Locate the cell with the specified text and output its (x, y) center coordinate. 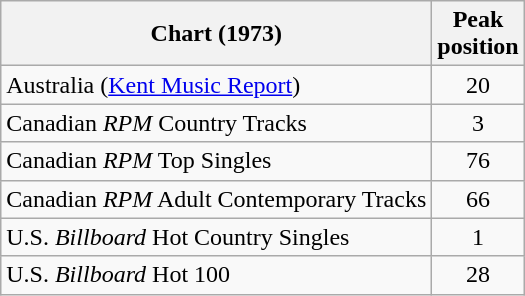
Canadian RPM Top Singles (216, 161)
Chart (1973) (216, 34)
U.S. Billboard Hot 100 (216, 275)
28 (478, 275)
3 (478, 123)
66 (478, 199)
Australia (Kent Music Report) (216, 85)
20 (478, 85)
1 (478, 237)
Peakposition (478, 34)
Canadian RPM Country Tracks (216, 123)
U.S. Billboard Hot Country Singles (216, 237)
Canadian RPM Adult Contemporary Tracks (216, 199)
76 (478, 161)
